Scan for the cell matching the given text and deliver its [X, Y] coordinate at center. 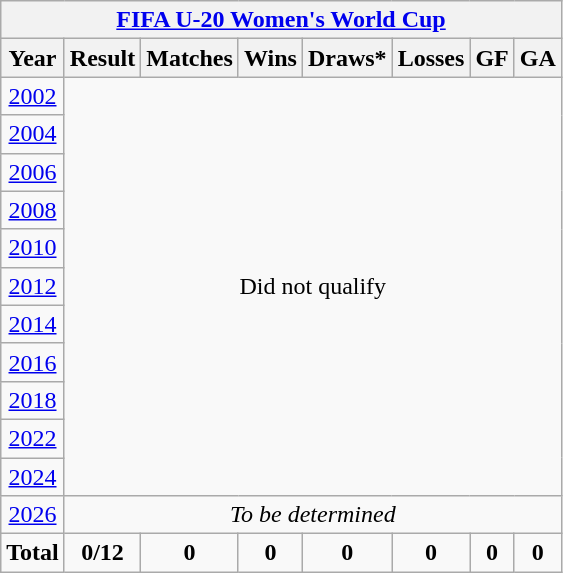
2012 [33, 286]
2010 [33, 248]
2018 [33, 400]
Result [102, 58]
To be determined [312, 515]
2004 [33, 134]
Matches [190, 58]
Losses [431, 58]
2006 [33, 172]
2016 [33, 362]
2002 [33, 96]
Wins [270, 58]
2026 [33, 515]
GA [538, 58]
2014 [33, 324]
2024 [33, 477]
0/12 [102, 553]
GF [492, 58]
Year [33, 58]
Did not qualify [312, 286]
Draws* [347, 58]
2008 [33, 210]
FIFA U-20 Women's World Cup [282, 20]
2022 [33, 438]
Total [33, 553]
